Detect which cell encompasses the target text, then output its [x, y] center coordinate. 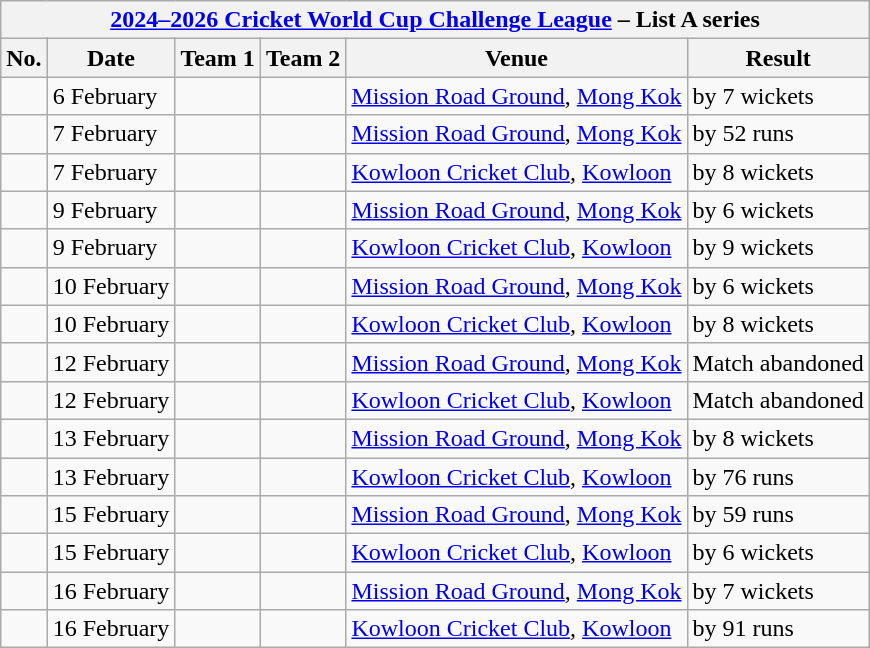
No. [24, 58]
by 76 runs [778, 477]
6 February [111, 96]
Team 1 [218, 58]
Team 2 [303, 58]
by 9 wickets [778, 248]
Date [111, 58]
by 59 runs [778, 515]
Venue [516, 58]
Result [778, 58]
by 52 runs [778, 134]
2024–2026 Cricket World Cup Challenge League – List A series [436, 20]
by 91 runs [778, 629]
